Determine the (X, Y) coordinate at the center of the cell enclosing the given text.  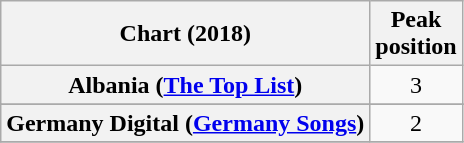
2 (416, 123)
Chart (2018) (186, 34)
Albania (The Top List) (186, 85)
Peakposition (416, 34)
Germany Digital (Germany Songs) (186, 123)
3 (416, 85)
